Output the [X, Y] coordinate of the center of the cell containing the given text.  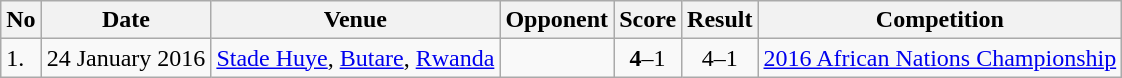
Opponent [557, 20]
24 January 2016 [126, 58]
Date [126, 20]
2016 African Nations Championship [940, 58]
Score [648, 20]
Venue [356, 20]
Result [720, 20]
1. [21, 58]
No [21, 20]
Stade Huye, Butare, Rwanda [356, 58]
Competition [940, 20]
